Return the (X, Y) coordinate for the center point of the cell that contains the specified text.  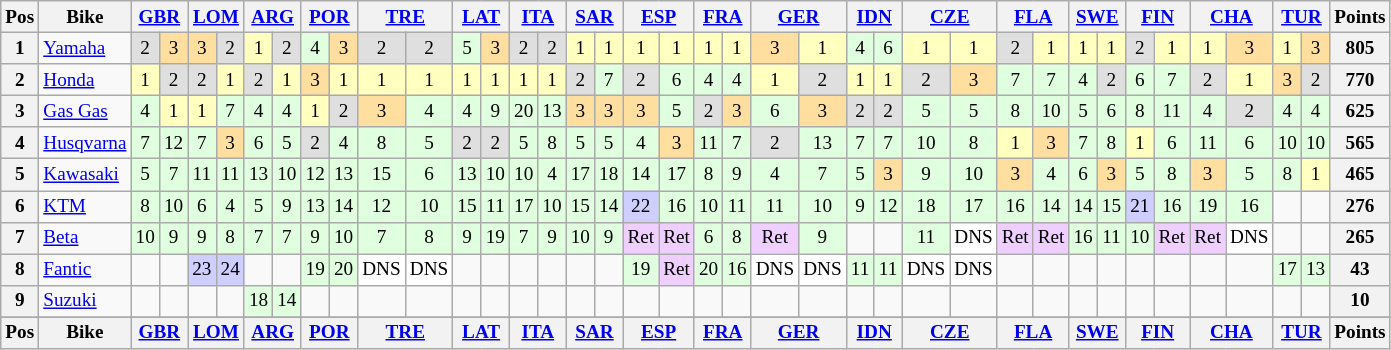
KTM (85, 206)
Beta (85, 238)
805 (1360, 48)
Yamaha (85, 48)
Husqvarna (85, 143)
Kawasaki (85, 175)
276 (1360, 206)
Suzuki (85, 301)
625 (1360, 111)
265 (1360, 238)
770 (1360, 80)
23 (202, 270)
24 (230, 270)
Honda (85, 80)
22 (641, 206)
21 (1140, 206)
565 (1360, 143)
Gas Gas (85, 111)
465 (1360, 175)
Fantic (85, 270)
43 (1360, 270)
